For the text-containing cell, return its midpoint in [X, Y] coordinate format. 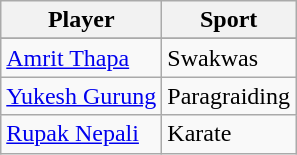
Karate [229, 134]
Rupak Nepali [82, 134]
Sport [229, 20]
Paragraiding [229, 96]
Yukesh Gurung [82, 96]
Amrit Thapa [82, 58]
Player [82, 20]
Swakwas [229, 58]
